Return the (x, y) coordinate for the center point of the cell that contains the specified text.  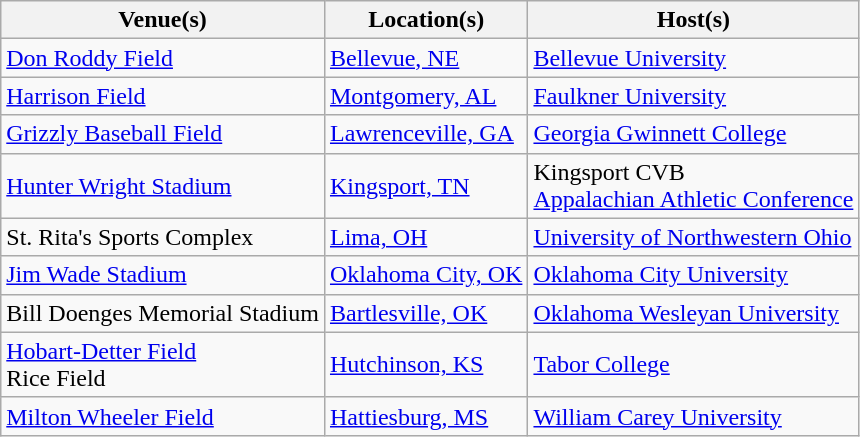
William Carey University (694, 416)
Oklahoma Wesleyan University (694, 313)
Hobart-Detter FieldRice Field (163, 364)
Kingsport, TN (426, 186)
Don Roddy Field (163, 58)
Bellevue University (694, 58)
Tabor College (694, 364)
Lima, OH (426, 237)
Bellevue, NE (426, 58)
Milton Wheeler Field (163, 416)
Kingsport CVBAppalachian Athletic Conference (694, 186)
Hutchinson, KS (426, 364)
St. Rita's Sports Complex (163, 237)
Jim Wade Stadium (163, 275)
Montgomery, AL (426, 96)
Oklahoma City University (694, 275)
Venue(s) (163, 20)
Harrison Field (163, 96)
Grizzly Baseball Field (163, 134)
Oklahoma City, OK (426, 275)
Location(s) (426, 20)
Host(s) (694, 20)
Faulkner University (694, 96)
Hunter Wright Stadium (163, 186)
Hattiesburg, MS (426, 416)
University of Northwestern Ohio (694, 237)
Georgia Gwinnett College (694, 134)
Lawrenceville, GA (426, 134)
Bill Doenges Memorial Stadium (163, 313)
Bartlesville, OK (426, 313)
